Identify which cell holds the provided text, then report its (X, Y) central coordinate. 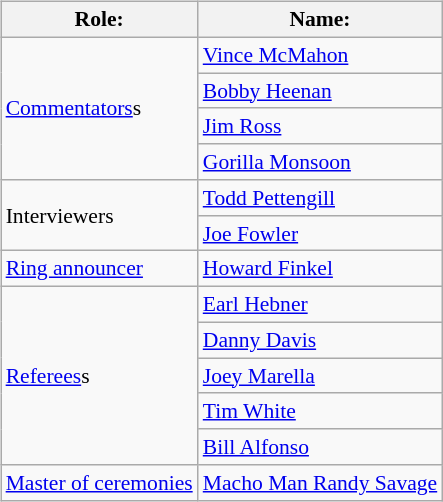
Todd Pettengill (320, 198)
Earl Hebner (320, 305)
Macho Man Randy Savage (320, 483)
Commentatorss (100, 108)
Bill Alfonso (320, 447)
Vince McMahon (320, 55)
Joe Fowler (320, 233)
Joey Marella (320, 376)
Name: (320, 20)
Master of ceremonies (100, 483)
Interviewers (100, 216)
Bobby Heenan (320, 91)
Tim White (320, 411)
Ring announcer (100, 269)
Role: (100, 20)
Refereess (100, 376)
Howard Finkel (320, 269)
Jim Ross (320, 126)
Gorilla Monsoon (320, 162)
Danny Davis (320, 340)
